Extract the [x, y] coordinate from the center of the cell holding the provided text.  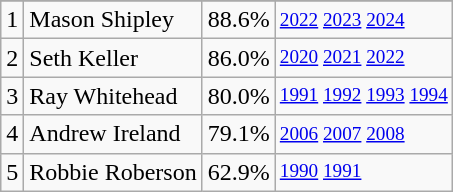
88.6% [238, 20]
80.0% [238, 96]
79.1% [238, 134]
5 [12, 172]
1991 1992 1993 1994 [364, 96]
2020 2021 2022 [364, 58]
4 [12, 134]
62.9% [238, 172]
2022 2023 2024 [364, 20]
Andrew Ireland [113, 134]
Robbie Roberson [113, 172]
Ray Whitehead [113, 96]
2 [12, 58]
1990 1991 [364, 172]
2006 2007 2008 [364, 134]
86.0% [238, 58]
1 [12, 20]
Seth Keller [113, 58]
3 [12, 96]
Mason Shipley [113, 20]
